Return the [X, Y] coordinate for the center point of the cell that contains the specified text.  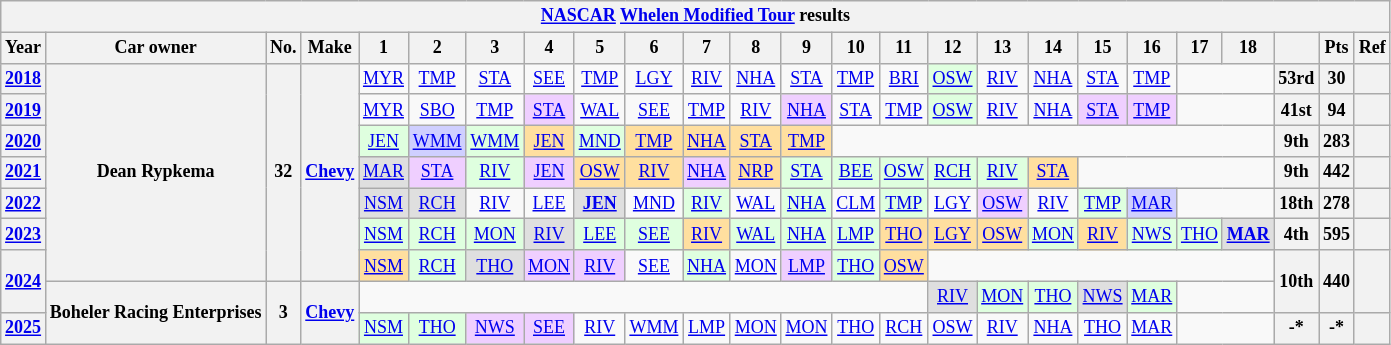
2020 [24, 140]
10th [1296, 281]
Year [24, 48]
53rd [1296, 78]
32 [284, 172]
8 [756, 48]
CLM [856, 204]
13 [1002, 48]
5 [600, 48]
30 [1337, 78]
BEE [856, 172]
2025 [24, 328]
Car owner [155, 48]
1 [384, 48]
2019 [24, 110]
4 [550, 48]
2023 [24, 234]
14 [1054, 48]
283 [1337, 140]
Boheler Racing Enterprises [155, 312]
NRP [756, 172]
4th [1296, 234]
Dean Rypkema [155, 172]
278 [1337, 204]
12 [952, 48]
6 [654, 48]
16 [1152, 48]
10 [856, 48]
17 [1200, 48]
440 [1337, 281]
442 [1337, 172]
NASCAR Whelen Modified Tour results [696, 16]
BRI [904, 78]
41st [1296, 110]
Ref [1372, 48]
94 [1337, 110]
18 [1248, 48]
Make [330, 48]
2018 [24, 78]
15 [1102, 48]
595 [1337, 234]
7 [707, 48]
Pts [1337, 48]
SBO [437, 110]
2021 [24, 172]
2022 [24, 204]
9 [806, 48]
18th [1296, 204]
2024 [24, 281]
2 [437, 48]
11 [904, 48]
No. [284, 48]
